Pinpoint the cell where the given text exists, returning its (X, Y) midpoint coordinate. 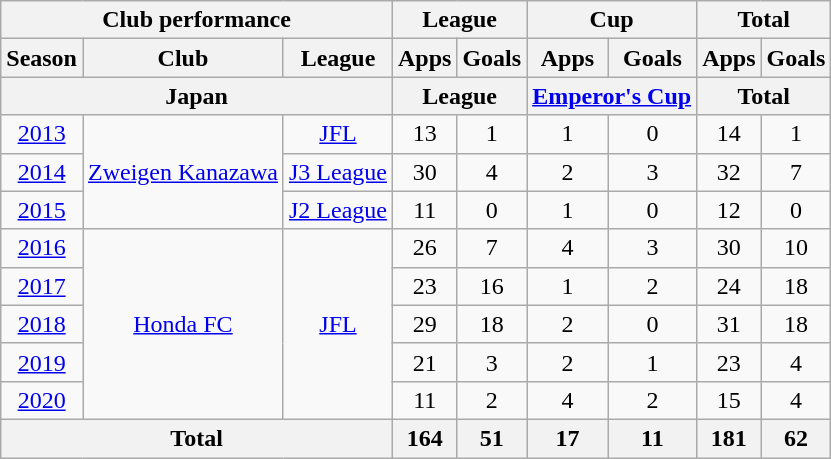
2020 (42, 400)
Club (182, 58)
J2 League (338, 210)
10 (796, 248)
2019 (42, 362)
Season (42, 58)
13 (424, 134)
Japan (197, 96)
51 (492, 438)
32 (729, 172)
181 (729, 438)
15 (729, 400)
Zweigen Kanazawa (182, 172)
26 (424, 248)
Club performance (197, 20)
24 (729, 286)
62 (796, 438)
Honda FC (182, 324)
21 (424, 362)
2017 (42, 286)
Cup (612, 20)
2018 (42, 324)
16 (492, 286)
17 (568, 438)
2016 (42, 248)
2013 (42, 134)
Emperor's Cup (612, 96)
J3 League (338, 172)
2014 (42, 172)
164 (424, 438)
2015 (42, 210)
12 (729, 210)
29 (424, 324)
31 (729, 324)
14 (729, 134)
